Provide the [x, y] coordinate of the cell's center where the given text is located.  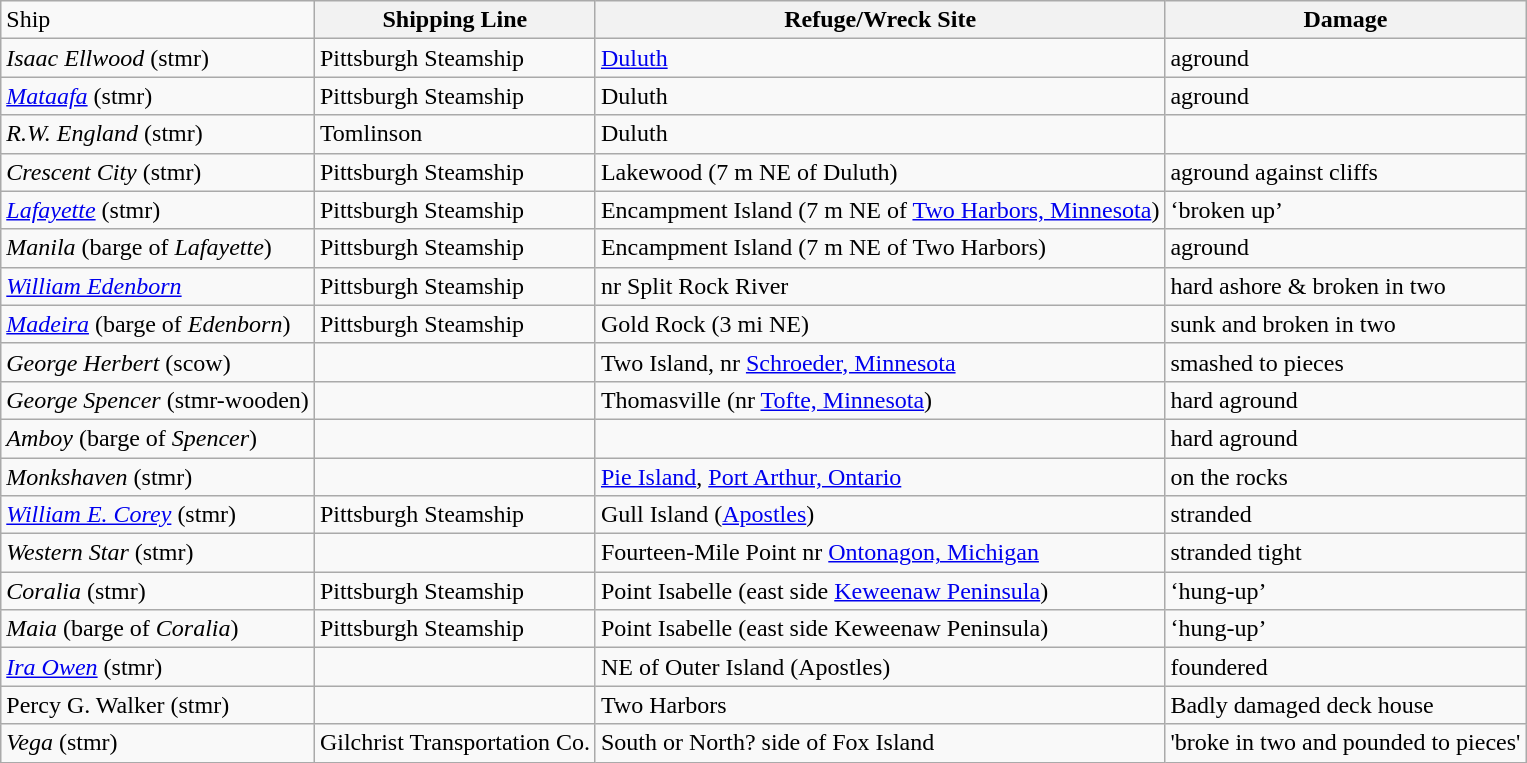
Manila (barge of Lafayette) [158, 248]
Mataafa (stmr) [158, 96]
Two Harbors [880, 705]
Refuge/Wreck Site [880, 20]
smashed to pieces [1346, 362]
Shipping Line [454, 20]
Pie Island, Port Arthur, Ontario [880, 477]
Lakewood (7 m NE of Duluth) [880, 172]
aground against cliffs [1346, 172]
foundered [1346, 667]
Tomlinson [454, 134]
'broke in two and pounded to pieces' [1346, 743]
George Spencer (stmr-wooden) [158, 400]
‘broken up’ [1346, 210]
George Herbert (scow) [158, 362]
Encampment Island (7 m NE of Two Harbors, Minnesota) [880, 210]
Fourteen-Mile Point nr Ontonagon, Michigan [880, 553]
Ship [158, 20]
Lafayette (stmr) [158, 210]
Amboy (barge of Spencer) [158, 438]
Coralia (stmr) [158, 591]
Thomasville (nr Tofte, Minnesota) [880, 400]
NE of Outer Island (Apostles) [880, 667]
on the rocks [1346, 477]
Gilchrist Transportation Co. [454, 743]
Maia (barge of Coralia) [158, 629]
South or North? side of Fox Island [880, 743]
Two Island, nr Schroeder, Minnesota [880, 362]
Percy G. Walker (stmr) [158, 705]
Vega (stmr) [158, 743]
Ira Owen (stmr) [158, 667]
Crescent City (stmr) [158, 172]
Monkshaven (stmr) [158, 477]
hard ashore & broken in two [1346, 286]
Madeira (barge of Edenborn) [158, 324]
Badly damaged deck house [1346, 705]
Western Star (stmr) [158, 553]
Gold Rock (3 mi NE) [880, 324]
stranded tight [1346, 553]
nr Split Rock River [880, 286]
William E. Corey (stmr) [158, 515]
William Edenborn [158, 286]
R.W. England (stmr) [158, 134]
sunk and broken in two [1346, 324]
Isaac Ellwood (stmr) [158, 58]
Gull Island (Apostles) [880, 515]
Damage [1346, 20]
Encampment Island (7 m NE of Two Harbors) [880, 248]
stranded [1346, 515]
